Scan for the cell matching the given text and deliver its [x, y] coordinate at center. 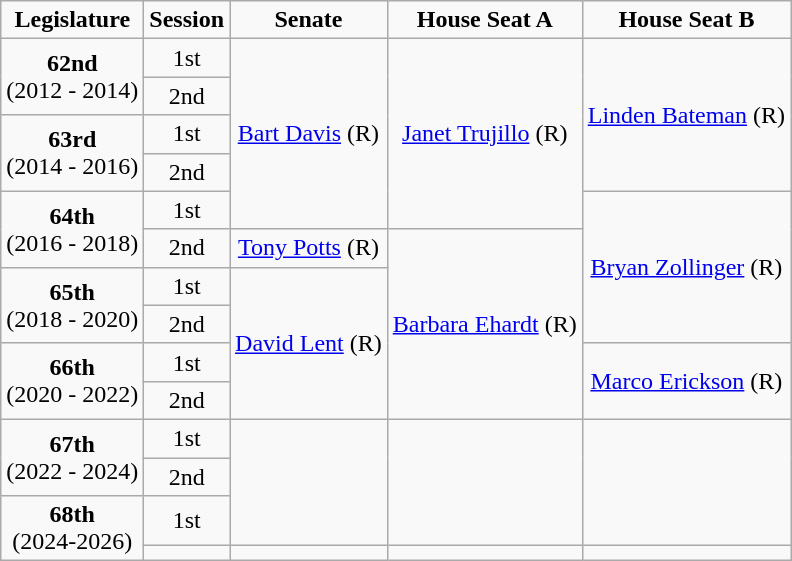
64th (2016 - 2018) [72, 229]
66th (2020 - 2022) [72, 381]
Senate [309, 20]
Legislature [72, 20]
Bryan Zollinger (R) [686, 267]
67th(2022 - 2024) [72, 457]
Janet Trujillo (R) [484, 134]
62nd (2012 - 2014) [72, 77]
Barbara Ehardt (R) [484, 324]
House Seat A [484, 20]
Session [187, 20]
63rd (2014 - 2016) [72, 153]
Tony Potts (R) [309, 248]
Marco Erickson (R) [686, 381]
Bart Davis (R) [309, 134]
House Seat B [686, 20]
David Lent (R) [309, 343]
68th(2024-2026) [72, 528]
Linden Bateman (R) [686, 115]
65th (2018 - 2020) [72, 305]
